Capture the cell that displays the provided text and extract its [X, Y] central coordinate. 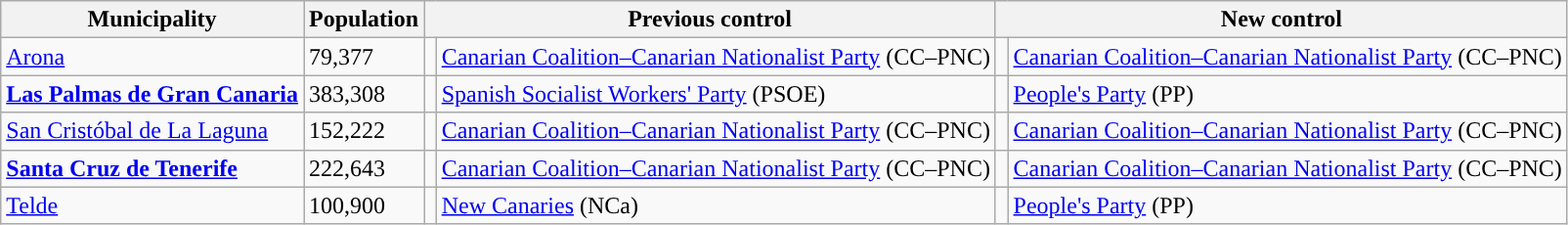
383,308 [364, 94]
Santa Cruz de Tenerife [152, 168]
Municipality [152, 20]
Telde [152, 205]
Previous control [710, 20]
100,900 [364, 205]
Las Palmas de Gran Canaria [152, 94]
222,643 [364, 168]
New Canaries (NCa) [716, 205]
Spanish Socialist Workers' Party (PSOE) [716, 94]
San Cristóbal de La Laguna [152, 131]
152,222 [364, 131]
79,377 [364, 57]
Arona [152, 57]
New control [1281, 20]
Population [364, 20]
